Return (X, Y) of the center of cell containing provided text 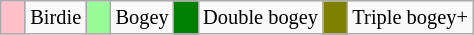
Triple bogey+ (410, 17)
Bogey (142, 17)
Birdie (56, 17)
Double bogey (260, 17)
